Determine the (x, y) coordinate at the center of the cell enclosing the given text.  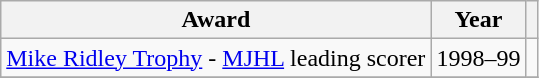
Year (478, 20)
Award (216, 20)
1998–99 (478, 58)
Mike Ridley Trophy - MJHL leading scorer (216, 58)
